Capture the cell that displays the provided text and extract its (X, Y) central coordinate. 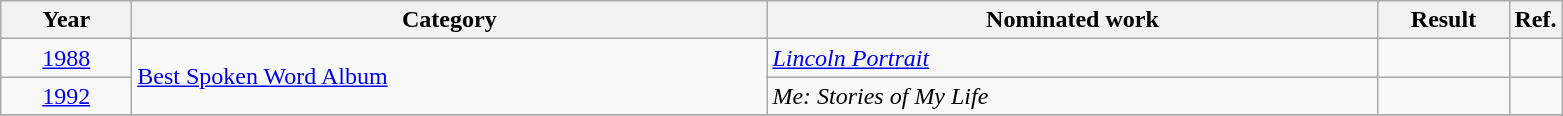
Best Spoken Word Album (450, 77)
Result (1444, 20)
Lincoln Portrait (1072, 58)
Nominated work (1072, 20)
1988 (66, 58)
Me: Stories of My Life (1072, 96)
Category (450, 20)
Ref. (1536, 20)
1992 (66, 96)
Year (66, 20)
